Find where the given text appears and provide that cell's center as [x, y] coordinate. 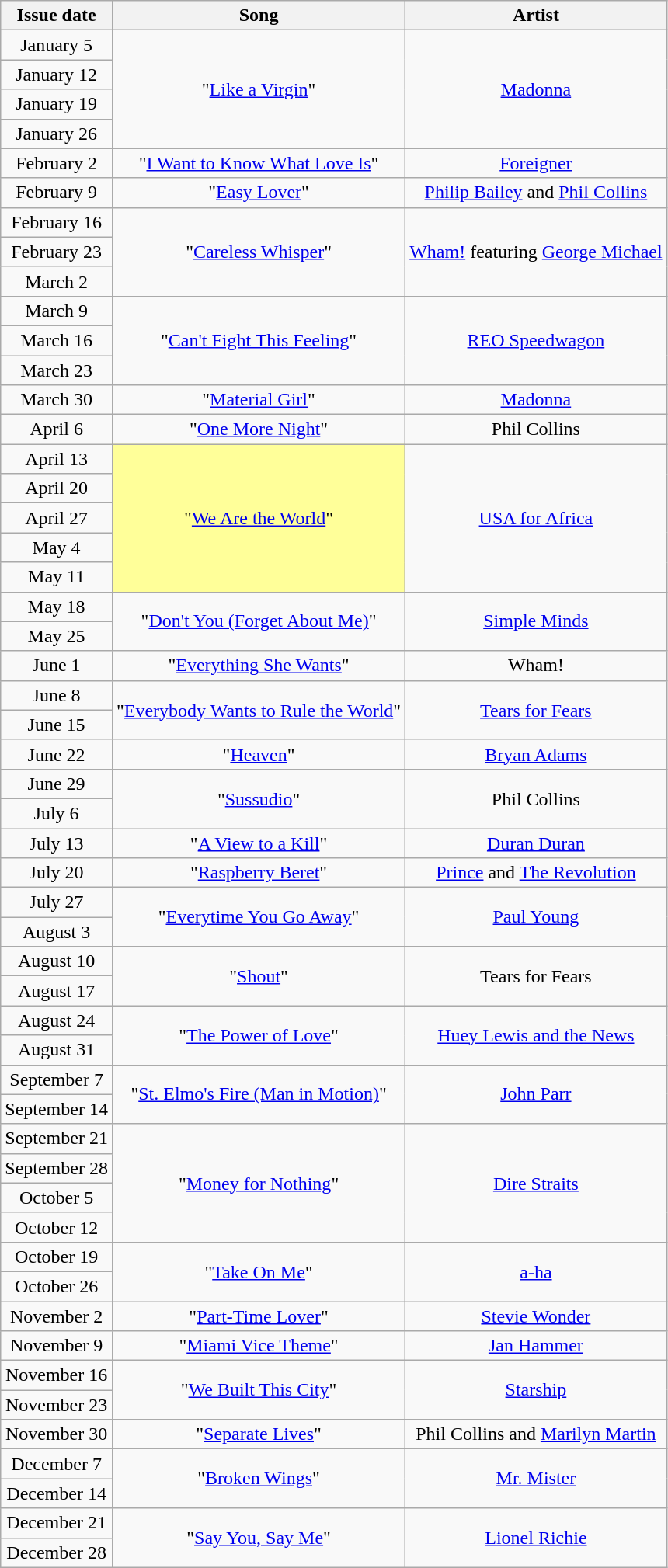
Dire Straits [536, 1183]
Simple Minds [536, 621]
Duran Duran [536, 843]
"We Built This City" [258, 1390]
March 9 [57, 311]
"The Power of Love" [258, 1035]
REO Speedwagon [536, 340]
December 14 [57, 1493]
December 21 [57, 1523]
"Don't You (Forget About Me)" [258, 621]
November 30 [57, 1434]
Paul Young [536, 917]
May 4 [57, 548]
"Broken Wings" [258, 1479]
August 24 [57, 1020]
May 18 [57, 607]
December 28 [57, 1552]
November 9 [57, 1346]
John Parr [536, 1094]
August 31 [57, 1050]
Huey Lewis and the News [536, 1035]
March 2 [57, 281]
September 28 [57, 1168]
Issue date [57, 16]
Wham! [536, 666]
Philip Bailey and Phil Collins [536, 193]
Song [258, 16]
Artist [536, 16]
"Raspberry Beret" [258, 873]
a-ha [536, 1271]
Lionel Richie [536, 1538]
May 25 [57, 636]
"Easy Lover" [258, 193]
November 16 [57, 1375]
April 13 [57, 459]
Bryan Adams [536, 754]
"Can't Fight This Feeling" [258, 340]
January 5 [57, 45]
"Heaven" [258, 754]
March 16 [57, 340]
February 16 [57, 222]
"Miami Vice Theme" [258, 1346]
Mr. Mister [536, 1479]
April 20 [57, 488]
February 9 [57, 193]
"I Want to Know What Love Is" [258, 163]
October 26 [57, 1286]
November 23 [57, 1405]
"Say You, Say Me" [258, 1538]
Phil Collins and Marilyn Martin [536, 1434]
December 7 [57, 1464]
Starship [536, 1390]
July 13 [57, 843]
September 21 [57, 1139]
June 29 [57, 784]
March 23 [57, 370]
"One More Night" [258, 429]
"Part-Time Lover" [258, 1316]
July 27 [57, 902]
"A View to a Kill" [258, 843]
"We Are the World" [258, 518]
February 23 [57, 252]
November 2 [57, 1316]
June 15 [57, 725]
June 22 [57, 754]
January 26 [57, 134]
"St. Elmo's Fire (Man in Motion)" [258, 1094]
"Like a Virgin" [258, 89]
January 12 [57, 75]
February 2 [57, 163]
January 19 [57, 104]
April 6 [57, 429]
Stevie Wonder [536, 1316]
July 6 [57, 813]
May 11 [57, 577]
October 19 [57, 1257]
September 14 [57, 1109]
"Everybody Wants to Rule the World" [258, 710]
Jan Hammer [536, 1346]
Prince and The Revolution [536, 873]
"Money for Nothing" [258, 1183]
"Take On Me" [258, 1271]
"Material Girl" [258, 400]
"Everything She Wants" [258, 666]
"Sussudio" [258, 798]
USA for Africa [536, 518]
August 10 [57, 961]
Wham! featuring George Michael [536, 252]
August 17 [57, 991]
April 27 [57, 518]
"Everytime You Go Away" [258, 917]
"Separate Lives" [258, 1434]
June 1 [57, 666]
October 5 [57, 1198]
September 7 [57, 1080]
October 12 [57, 1227]
"Shout" [258, 976]
August 3 [57, 932]
June 8 [57, 695]
July 20 [57, 873]
March 30 [57, 400]
"Careless Whisper" [258, 252]
Foreigner [536, 163]
